Determine the (X, Y) coordinate at the center of the cell enclosing the given text.  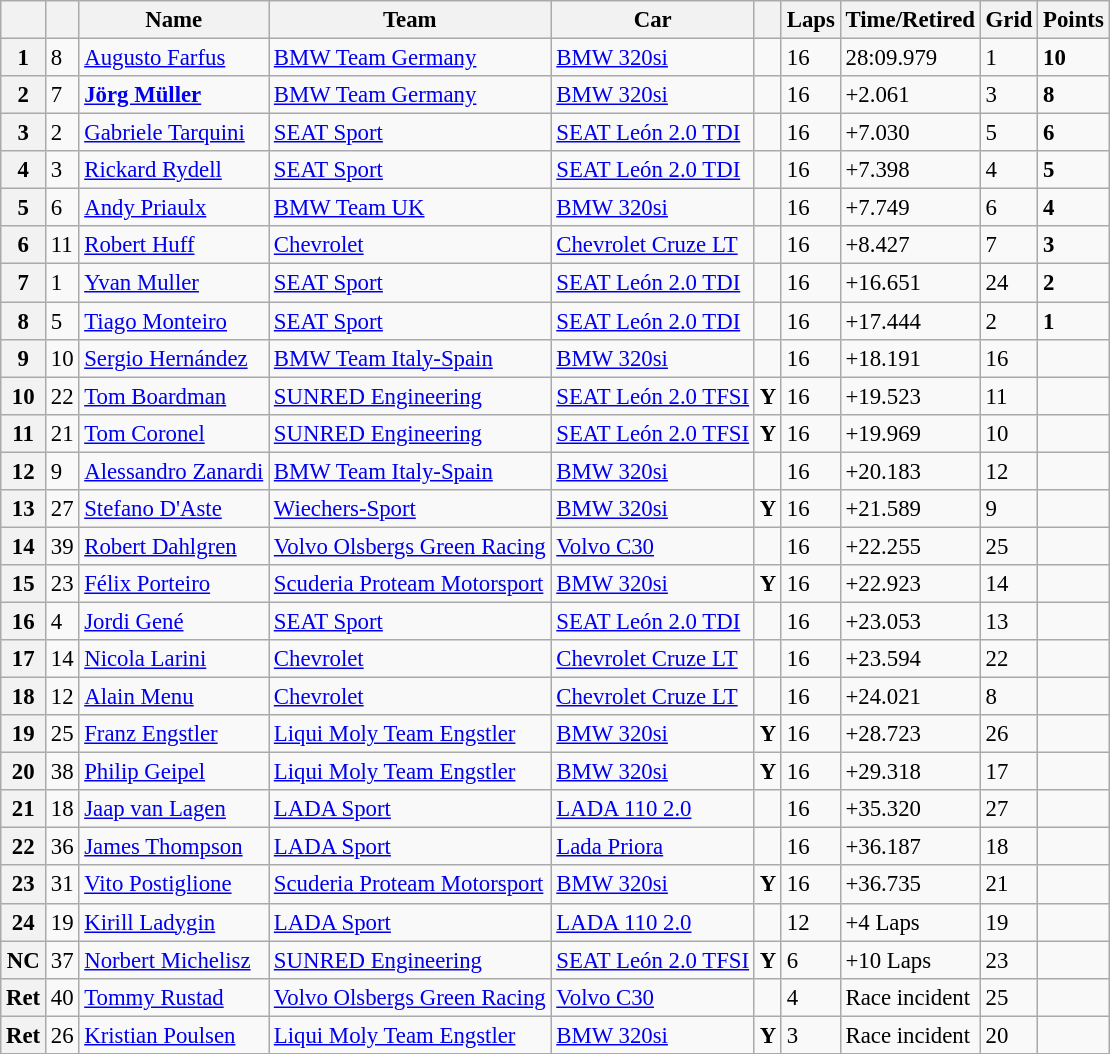
Stefano D'Aste (174, 509)
+20.183 (910, 471)
+7.030 (910, 133)
+7.398 (910, 170)
+21.589 (910, 509)
Time/Retired (910, 20)
James Thompson (174, 847)
Nicola Larini (174, 659)
Philip Geipel (174, 772)
+23.053 (910, 621)
+23.594 (910, 659)
39 (62, 546)
15 (24, 584)
Kirill Ladygin (174, 922)
BMW Team UK (410, 208)
+22.923 (910, 584)
+24.021 (910, 697)
+36.735 (910, 885)
Franz Engstler (174, 734)
+16.651 (910, 283)
Alessandro Zanardi (174, 471)
Tom Boardman (174, 396)
Rickard Rydell (174, 170)
+35.320 (910, 809)
Laps (810, 20)
Robert Huff (174, 245)
NC (24, 960)
+36.187 (910, 847)
+19.969 (910, 433)
28:09.979 (910, 58)
+10 Laps (910, 960)
+17.444 (910, 321)
Robert Dahlgren (174, 546)
38 (62, 772)
Tiago Monteiro (174, 321)
+2.061 (910, 95)
Sergio Hernández (174, 358)
40 (62, 997)
36 (62, 847)
Yvan Muller (174, 283)
Jörg Müller (174, 95)
Augusto Farfus (174, 58)
+7.749 (910, 208)
+4 Laps (910, 922)
Gabriele Tarquini (174, 133)
37 (62, 960)
Kristian Poulsen (174, 1035)
Norbert Michelisz (174, 960)
Wiechers-Sport (410, 509)
Car (652, 20)
Alain Menu (174, 697)
Team (410, 20)
Vito Postiglione (174, 885)
Grid (1008, 20)
+18.191 (910, 358)
Andy Priaulx (174, 208)
+19.523 (910, 396)
Name (174, 20)
Jordi Gené (174, 621)
+8.427 (910, 245)
+28.723 (910, 734)
Lada Priora (652, 847)
+29.318 (910, 772)
Tommy Rustad (174, 997)
Tom Coronel (174, 433)
Félix Porteiro (174, 584)
Jaap van Lagen (174, 809)
+22.255 (910, 546)
31 (62, 885)
Points (1074, 20)
